Determine the [x, y] coordinate at the center of the cell enclosing the given text.  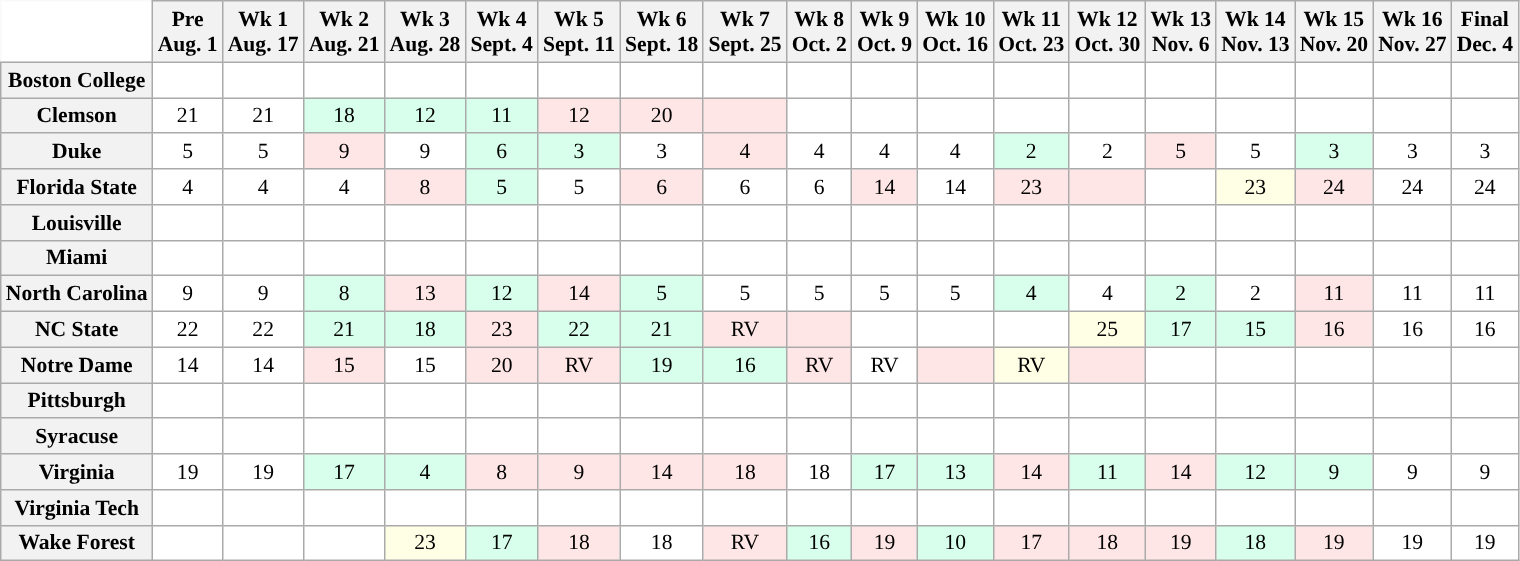
Virginia Tech [77, 508]
NC State [77, 330]
Duke [77, 152]
Wake Forest [77, 543]
Final Dec. 4 [1485, 32]
Wk 5 Sept. 11 [579, 32]
Wk 14 Nov. 13 [1255, 32]
Miami [77, 258]
Notre Dame [77, 365]
Wk 4 Sept. 4 [501, 32]
Wk 3 Aug. 28 [426, 32]
Wk 10 Oct. 16 [955, 32]
Wk 8 Oct. 2 [820, 32]
Florida State [77, 187]
Syracuse [77, 437]
Wk 7 Sept. 25 [744, 32]
North Carolina [77, 294]
Wk 9 Oct. 9 [884, 32]
Wk 1 Aug. 17 [264, 32]
Wk 16 Nov. 27 [1412, 32]
Wk 11 Oct. 23 [1031, 32]
Wk 15 Nov. 20 [1334, 32]
25 [1107, 330]
Pittsburgh [77, 401]
Wk 12 Oct. 30 [1107, 32]
Clemson [77, 116]
Wk 13 Nov. 6 [1180, 32]
Wk 2 Aug. 21 [344, 32]
Virginia [77, 472]
Pre Aug. 1 [188, 32]
10 [955, 543]
Wk 6 Sept. 18 [662, 32]
Boston College [77, 80]
Louisville [77, 223]
